Identify which cell holds the provided text, then report its [x, y] central coordinate. 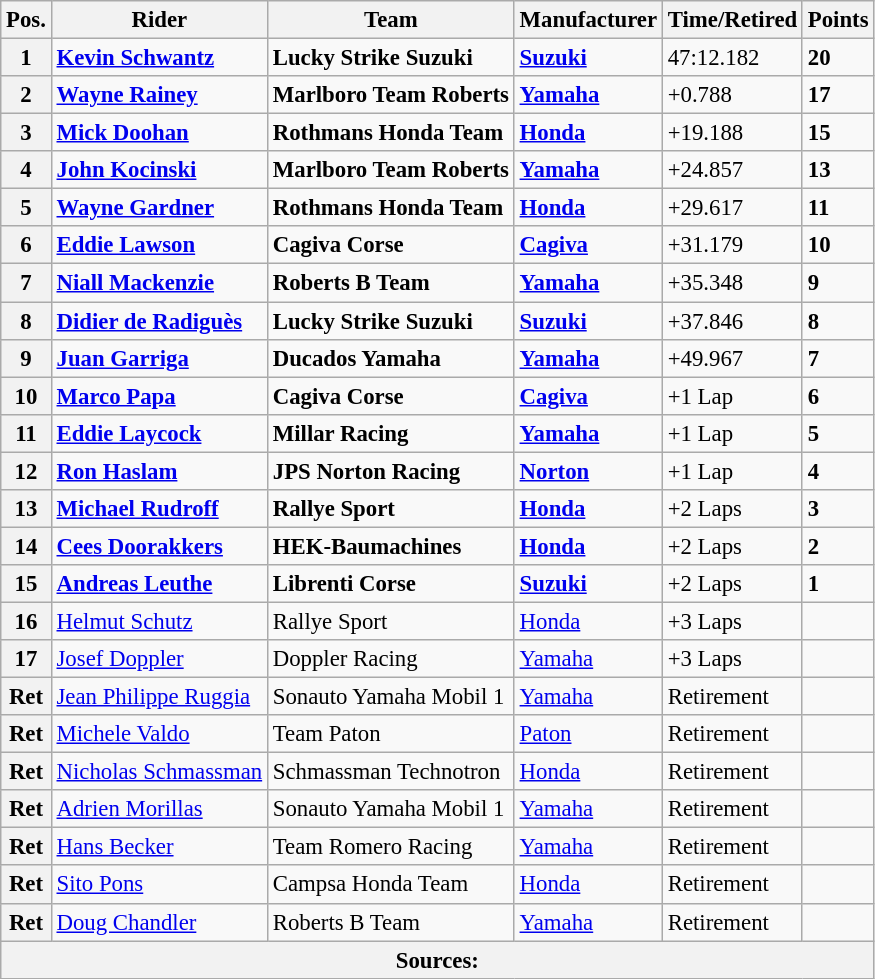
47:12.182 [732, 58]
Andreas Leuthe [159, 584]
Mick Doohan [159, 133]
14 [26, 546]
Paton [588, 734]
Michele Valdo [159, 734]
Doppler Racing [390, 659]
+24.857 [732, 170]
Didier de Radiguès [159, 321]
Ron Haslam [159, 471]
Nicholas Schmassman [159, 772]
Sito Pons [159, 885]
Niall Mackenzie [159, 283]
Helmut Schutz [159, 621]
Team Romero Racing [390, 847]
Norton [588, 471]
Wayne Gardner [159, 208]
Time/Retired [732, 20]
Eddie Laycock [159, 433]
Team Paton [390, 734]
Millar Racing [390, 433]
Librenti Corse [390, 584]
Rider [159, 20]
Sources: [438, 960]
JPS Norton Racing [390, 471]
Manufacturer [588, 20]
Eddie Lawson [159, 245]
+19.188 [732, 133]
+29.617 [732, 208]
+37.846 [732, 321]
Hans Becker [159, 847]
Jean Philippe Ruggia [159, 697]
Doug Chandler [159, 922]
Ducados Yamaha [390, 358]
+35.348 [732, 283]
Adrien Morillas [159, 809]
Cees Doorakkers [159, 546]
Michael Rudroff [159, 509]
Schmassman Technotron [390, 772]
Juan Garriga [159, 358]
+0.788 [732, 95]
Wayne Rainey [159, 95]
Team [390, 20]
+31.179 [732, 245]
Marco Papa [159, 396]
Josef Doppler [159, 659]
Campsa Honda Team [390, 885]
John Kocinski [159, 170]
Points [838, 20]
16 [26, 621]
20 [838, 58]
Kevin Schwantz [159, 58]
HEK-Baumachines [390, 546]
12 [26, 471]
+49.967 [732, 358]
Pos. [26, 20]
